Search for the cell housing the specified text and yield its [X, Y] center coordinate. 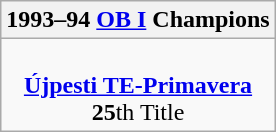
Újpesti TE-Primavera25th Title [138, 85]
1993–94 OB I Champions [138, 20]
